Identify which cell holds the provided text, then report its (x, y) central coordinate. 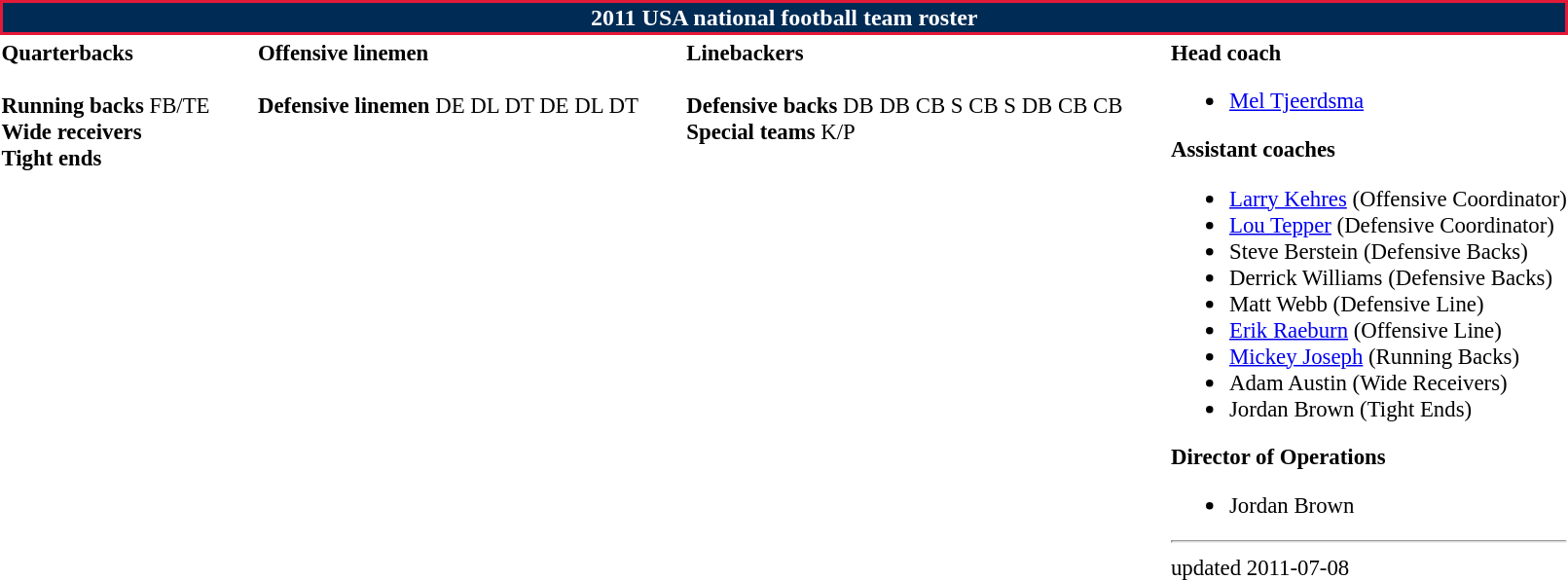
2011 USA national football team roster (784, 18)
